Scan for the cell matching the given text and deliver its (X, Y) coordinate at center. 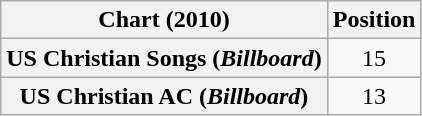
Position (374, 20)
15 (374, 58)
13 (374, 96)
US Christian Songs (Billboard) (164, 58)
US Christian AC (Billboard) (164, 96)
Chart (2010) (164, 20)
